Determine the [X, Y] coordinate at the center of the cell enclosing the given text.  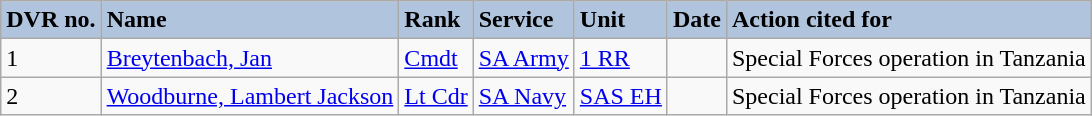
SA Army [524, 58]
1 [51, 58]
Name [250, 20]
DVR no. [51, 20]
SA Navy [524, 96]
Breytenbach, Jan [250, 58]
SAS EH [620, 96]
Woodburne, Lambert Jackson [250, 96]
Rank [436, 20]
Lt Cdr [436, 96]
Action cited for [908, 20]
Service [524, 20]
Unit [620, 20]
2 [51, 96]
Cmdt [436, 58]
Date [696, 20]
1 RR [620, 58]
